Output the (X, Y) coordinate of the center of the cell containing the given text.  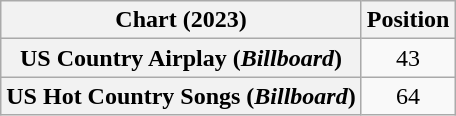
64 (408, 96)
US Country Airplay (Billboard) (181, 58)
US Hot Country Songs (Billboard) (181, 96)
Position (408, 20)
Chart (2023) (181, 20)
43 (408, 58)
